Find where the given text appears and provide that cell's center as (X, Y) coordinate. 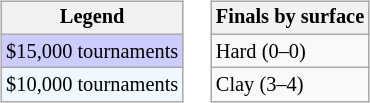
Hard (0–0) (290, 51)
$15,000 tournaments (92, 51)
$10,000 tournaments (92, 85)
Finals by surface (290, 18)
Clay (3–4) (290, 85)
Legend (92, 18)
